From the cell containing the given text, extract its center point as [X, Y] coordinate. 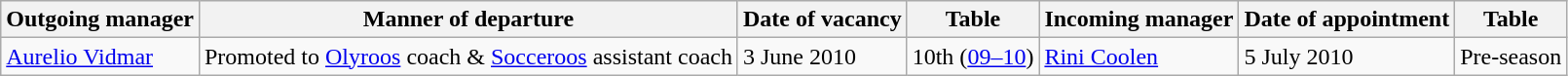
Date of appointment [1347, 19]
Incoming manager [1139, 19]
Aurelio Vidmar [100, 57]
Rini Coolen [1139, 57]
10th (09–10) [973, 57]
Promoted to Olyroos coach & Socceroos assistant coach [467, 57]
Outgoing manager [100, 19]
5 July 2010 [1347, 57]
Pre-season [1512, 57]
3 June 2010 [822, 57]
Date of vacancy [822, 19]
Manner of departure [467, 19]
